From the cell containing the given text, extract its center point as (X, Y) coordinate. 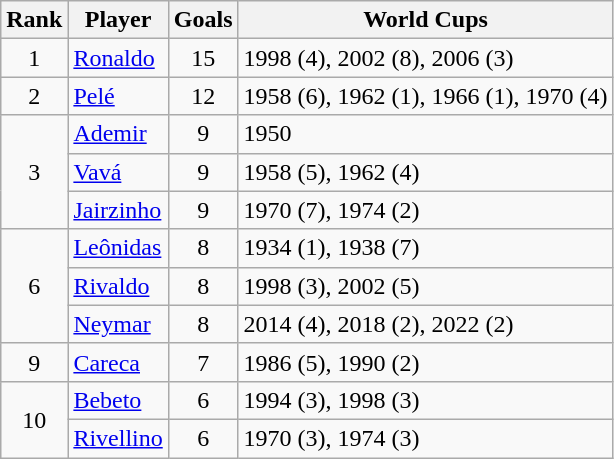
1958 (6), 1962 (1), 1966 (1), 1970 (4) (426, 96)
1994 (3), 1998 (3) (426, 400)
Pelé (118, 96)
Neymar (118, 324)
1958 (5), 1962 (4) (426, 172)
World Cups (426, 20)
1986 (5), 1990 (2) (426, 362)
Rivaldo (118, 286)
Goals (203, 20)
10 (34, 419)
15 (203, 58)
Bebeto (118, 400)
Vavá (118, 172)
Ronaldo (118, 58)
Careca (118, 362)
Rivellino (118, 438)
3 (34, 172)
1998 (3), 2002 (5) (426, 286)
2 (34, 96)
2014 (4), 2018 (2), 2022 (2) (426, 324)
1934 (1), 1938 (7) (426, 248)
12 (203, 96)
Rank (34, 20)
Ademir (118, 134)
1950 (426, 134)
1970 (3), 1974 (3) (426, 438)
1998 (4), 2002 (8), 2006 (3) (426, 58)
Player (118, 20)
1 (34, 58)
7 (203, 362)
Leônidas (118, 248)
1970 (7), 1974 (2) (426, 210)
Jairzinho (118, 210)
